Pinpoint the cell where the given text exists, returning its [X, Y] midpoint coordinate. 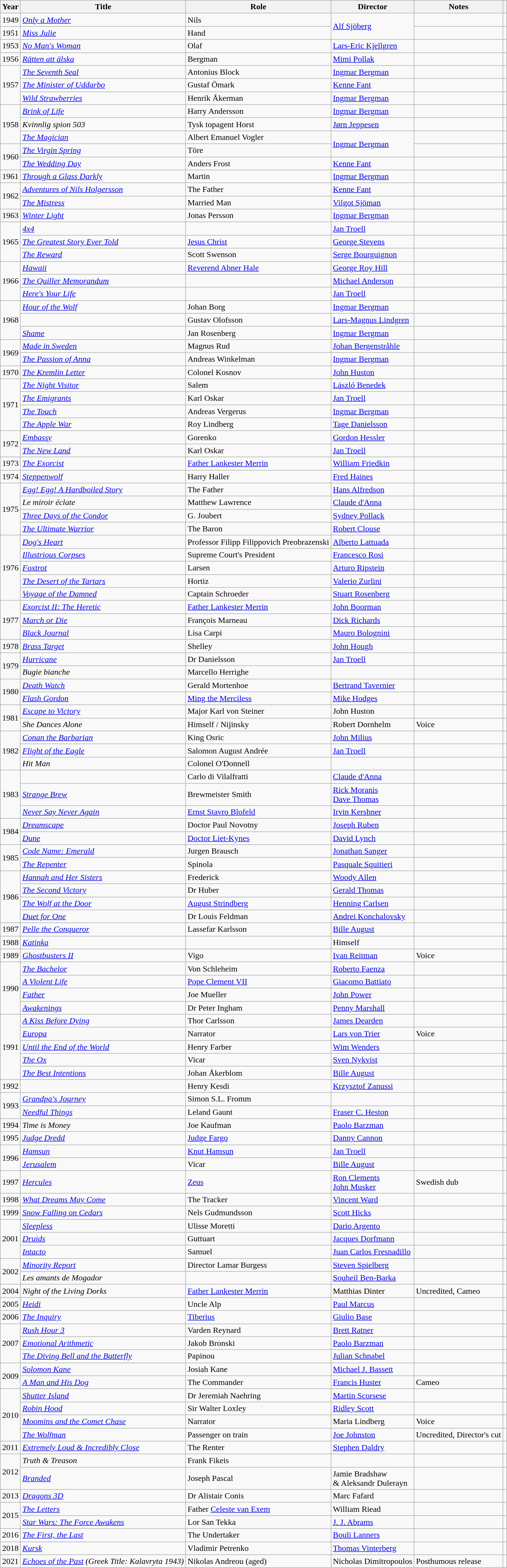
Frank Fikeis [258, 1461]
Sydney Pollack [373, 516]
Carlo di Vilalfratti [258, 776]
Ivan Reitman [373, 955]
Dr Danielsson [258, 659]
Magnus Rud [258, 346]
Echoes of the Past (Greek Title: Kalavryta 1943) [103, 1561]
Uncle Alp [258, 1304]
Martin Scorsese [373, 1395]
1973 [10, 463]
1978 [10, 646]
Vladimir Petrenko [258, 1548]
1949 [10, 20]
The Baron [258, 529]
Robert Clouse [373, 529]
Dario Argento [373, 1226]
Dr Huber [258, 890]
J. J. Abrams [373, 1522]
Jerusalem [103, 1164]
Exorcist II: The Heretic [103, 607]
Guttuart [258, 1239]
Kursk [103, 1548]
Robin Hood [103, 1408]
Johan Åkerblom [258, 1073]
James Dearden [373, 1021]
Only a Mother [103, 20]
Intacto [103, 1252]
Nicholas Dimitropoulos [373, 1561]
Valerio Zurlini [373, 581]
The Tracker [258, 1199]
Albert Emanuel Vogler [258, 137]
1976 [10, 568]
John Milius [373, 737]
Conan the Barbarian [103, 737]
Director Lamar Burgess [258, 1265]
Ulisse Moretti [258, 1226]
The Repenter [103, 864]
Julian Schnabel [373, 1356]
2021 [10, 1561]
Himself [373, 942]
A Man and His Dog [103, 1382]
Sleepless [103, 1226]
Nils [258, 20]
Never Say Never Again [103, 812]
1979 [10, 666]
Tage Danielsson [373, 424]
Jonathan Sanger [373, 851]
The Letters [103, 1509]
A Kiss Before Dying [103, 1021]
Cameo [458, 1382]
Papinou [258, 1356]
Thomas Vinterberg [373, 1548]
Vigo [258, 955]
Hurricane [103, 659]
Rush Hour 3 [103, 1330]
No Man's Woman [103, 46]
Bertrand Tavernier [373, 685]
2001 [10, 1239]
Extremely Loud & Incredibly Close [103, 1448]
Death Watch [103, 685]
1992 [10, 1086]
Hit Man [103, 763]
Antonius Block [258, 72]
David Lynch [373, 838]
Lisa Carpi [258, 633]
Joseph Pascal [258, 1478]
Dick Richards [373, 620]
Year [10, 7]
1990 [10, 988]
Roberto Faenza [373, 968]
Hamsun [103, 1151]
Pelle the Conqueror [103, 929]
Zeus [258, 1182]
August Strindberg [258, 903]
The Commander [258, 1382]
1985 [10, 858]
2004 [10, 1291]
Flash Gordon [103, 698]
Souheil Ben-Barka [373, 1278]
Shame [103, 333]
Michael J. Bassett [373, 1369]
Ridley Scott [373, 1408]
1968 [10, 320]
Penny Marshall [373, 1008]
Scott Hicks [373, 1213]
Gustav Olofsson [258, 320]
Nels Gudmundsson [258, 1213]
1974 [10, 477]
Mauro Bolognini [373, 633]
Matthias Dinter [373, 1291]
Matthew Lawrence [258, 503]
Alberto Lattuada [373, 542]
2016 [10, 1535]
Ernst Stavro Blofeld [258, 812]
Black Journal [103, 633]
Salomon August Andrée [258, 750]
Frederick [258, 877]
Professor Filipp Filippovich Preobrazenski [258, 542]
Kvinnlig spion 503 [103, 124]
Henry Farber [258, 1047]
1981 [10, 718]
Josiah Kane [258, 1369]
Moomins and the Comet Chase [103, 1421]
Gorenko [258, 437]
The Apple War [103, 424]
Brink of Life [103, 111]
Bugie bianche [103, 672]
1956 [10, 59]
2010 [10, 1415]
Judge Fargo [258, 1138]
Code Name: Emerald [103, 851]
The Wolf at the Door [103, 903]
Voyage of the Damned [103, 594]
1997 [10, 1182]
Von Schleheim [258, 968]
Heidi [103, 1304]
Jacques Dorfmann [373, 1239]
1983 [10, 794]
The Second Victory [103, 890]
1951 [10, 33]
Arturo Ripstein [373, 568]
Truth & Treason [103, 1461]
Pasquale Squitieri [373, 864]
1961 [10, 177]
Star Wars: The Force Awakens [103, 1522]
Druids [103, 1239]
Jamie Bradshaw & Aleksandr Dulerayn [373, 1478]
Duet for One [103, 916]
Ghostbusters II [103, 955]
Married Man [258, 203]
4x4 [103, 229]
Hercules [103, 1182]
Salem [258, 385]
Role [258, 7]
Doctor Paul Novotny [258, 825]
Steven Spielberg [373, 1265]
Sir Walter Loxley [258, 1408]
Giulio Base [373, 1317]
Escape to Victory [103, 711]
François Marneau [258, 620]
The Magician [103, 137]
Gustaf Ömark [258, 85]
Night of the Living Dorks [103, 1291]
2011 [10, 1448]
Jan Rosenberg [258, 333]
Uncredited, Director's cut [458, 1435]
The Reward [103, 255]
1970 [10, 372]
Rick Moranis Dave Thomas [373, 794]
Robert Dornhelm [373, 724]
Doctor Liet-Kynes [258, 838]
1984 [10, 832]
1971 [10, 405]
Stephen Daldry [373, 1448]
Thor Carlsson [258, 1021]
Dr Alistair Conis [258, 1496]
Scott Swenson [258, 255]
March or Die [103, 620]
Hans Alfredson [373, 490]
The Passion of Anna [103, 359]
Martin [258, 177]
Paul Marcus [373, 1304]
Dr Peter Ingham [258, 1008]
Gerald Thomas [373, 890]
The Emigrants [103, 398]
Alf Sjöberg [373, 26]
2002 [10, 1271]
Ron ClementsJohn Musker [373, 1182]
Posthumous release [458, 1561]
Mimi Pollak [373, 59]
Les amants de Mogador [103, 1278]
The New Land [103, 450]
Egg! Egg! A Hardboiled Story [103, 490]
Dr Louis Feldman [258, 916]
William Friedkin [373, 463]
Juan Carlos Fresnadillo [373, 1252]
1965 [10, 242]
2009 [10, 1376]
Uncredited, Cameo [458, 1291]
1996 [10, 1158]
Brett Ratner [373, 1330]
1972 [10, 444]
Swedish dub [458, 1182]
Nikolas Andreou (aged) [258, 1561]
Fred Haines [373, 477]
The Touch [103, 411]
Irvin Kershner [373, 812]
Hannah and Her Sisters [103, 877]
The Seventh Seal [103, 72]
The Exorcist [103, 463]
Winter Light [103, 216]
John Boorman [373, 607]
Sven Nykvist [373, 1060]
George Roy Hill [373, 268]
Jurgen Brausch [258, 851]
Andreas Vergerus [258, 411]
Shutter Island [103, 1395]
Michael Anderson [373, 281]
Jakob Bronski [258, 1343]
Maria Lindberg [373, 1421]
Bouli Lanners [373, 1535]
Wim Wenders [373, 1047]
Vilgot Sjöman [373, 203]
The Wedding Day [103, 164]
Danny Cannon [373, 1138]
Joseph Ruben [373, 825]
2013 [10, 1496]
Leland Gaunt [258, 1112]
Father Celeste van Exem [258, 1509]
A Violent Life [103, 981]
2006 [10, 1317]
Father [103, 994]
Gordon Hessler [373, 437]
Lars-Eric Kjellgren [373, 46]
2015 [10, 1516]
Illustrious Corpses [103, 555]
1957 [10, 85]
1960 [10, 157]
John Hough [373, 646]
Gerald Mortenhoe [258, 685]
1999 [10, 1213]
Europa [103, 1034]
1953 [10, 46]
Henning Carlsen [373, 903]
1995 [10, 1138]
Ming the Merciless [258, 698]
Miss Julie [103, 33]
The Desert of the Tartars [103, 581]
Here's Your Life [103, 294]
Hour of the Wolf [103, 307]
Anders Frost [258, 164]
Joe Mueller [258, 994]
Shelley [258, 646]
László Benedek [373, 385]
1991 [10, 1047]
1962 [10, 196]
Woody Allen [373, 877]
The Inquiry [103, 1317]
Dragons 3D [103, 1496]
Lassefar Karlsson [258, 929]
The Virgin Spring [103, 150]
2005 [10, 1304]
1986 [10, 897]
Henrik Åkerman [258, 98]
1980 [10, 692]
Simon S.L. Fromm [258, 1099]
Flight of the Eagle [103, 750]
Colonel O'Donnell [258, 763]
The Renter [258, 1448]
Foxtrot [103, 568]
Steppenwolf [103, 477]
Hortiz [258, 581]
Notes [458, 7]
Supreme Court's President [258, 555]
Johan Bergenstråhle [373, 346]
Passenger on train [258, 1435]
1975 [10, 509]
1994 [10, 1125]
Title [103, 7]
1982 [10, 750]
Mike Hodges [373, 698]
G. Joubert [258, 516]
Fraser C. Heston [373, 1112]
Hand [258, 33]
The Greatest Story Ever Told [103, 242]
What Dreams May Come [103, 1199]
Jørn Jeppesen [373, 124]
Colonel Kosnov [258, 372]
The Ultimate Warrior [103, 529]
Emotional Arithmetic [103, 1343]
Vincent Ward [373, 1199]
Samuel [258, 1252]
Time is Money [103, 1125]
Giacomo Battiato [373, 981]
Bergman [258, 59]
Grandpa's Journey [103, 1099]
Awakenings [103, 1008]
She Dances Alone [103, 724]
Harry Andersson [258, 111]
1989 [10, 955]
Roy Lindberg [258, 424]
1958 [10, 124]
1998 [10, 1199]
1977 [10, 620]
Wild Strawberries [103, 98]
Andreas Winkelman [258, 359]
The Quiller Memorandum [103, 281]
Made in Sweden [103, 346]
1963 [10, 216]
Major Karl von Steiner [258, 711]
Through a Glass Darkly [103, 177]
Tiberius [258, 1317]
Rätten att älska [103, 59]
Johan Borg [258, 307]
Solomon Kane [103, 1369]
Adventures of Nils Holgersson [103, 190]
Stuart Rosenberg [373, 594]
Captain Schroeder [258, 594]
The Kremlin Letter [103, 372]
2007 [10, 1343]
John Power [373, 994]
Varden Reynard [258, 1330]
Le miroir éclate [103, 503]
Joe Johnston [373, 1435]
Judge Dredd [103, 1138]
Tysk topagent Horst [258, 124]
1966 [10, 281]
Hawaii [103, 268]
Henry Kesdi [258, 1086]
Krzysztof Zanussi [373, 1086]
The Best Intentions [103, 1073]
Francis Huster [373, 1382]
Minority Report [103, 1265]
The Night Visitor [103, 385]
Jonas Persson [258, 216]
Knut Hamsun [258, 1151]
Dog's Heart [103, 542]
Branded [103, 1478]
The Undertaker [258, 1535]
Marcello Herrighe [258, 672]
Pope Clement VII [258, 981]
Larsen [258, 568]
Olaf [258, 46]
The Mistress [103, 203]
Harry Haller [258, 477]
Dune [103, 838]
Andrei Konchalovsky [373, 916]
Snow Falling on Cedars [103, 1213]
Himself / Nijinsky [258, 724]
Dr Jeremiah Naehring [258, 1395]
The Diving Bell and the Butterfly [103, 1356]
The Bachelor [103, 968]
Until the End of the World [103, 1047]
1969 [10, 352]
The Wolfman [103, 1435]
Töre [258, 150]
Lars-Magnus Lindgren [373, 320]
Marc Fafard [373, 1496]
Brewmeister Smith [258, 794]
Francesco Rosi [373, 555]
George Stevens [373, 242]
Dreamscape [103, 825]
Embassy [103, 437]
The First, the Last [103, 1535]
King Osric [258, 737]
1988 [10, 942]
Brass Target [103, 646]
Lor San Tekka [258, 1522]
Director [373, 7]
William Riead [373, 1509]
Lars von Trier [373, 1034]
1987 [10, 929]
Three Days of the Condor [103, 516]
Strange Brew [103, 794]
The Ox [103, 1060]
2018 [10, 1548]
Jesus Christ [258, 242]
2012 [10, 1472]
Katinka [103, 942]
1993 [10, 1106]
Joe Kaufman [258, 1125]
Needful Things [103, 1112]
The Minister of Uddarbo [103, 85]
Reverend Abner Hale [258, 268]
Spinola [258, 864]
Serge Bourguignon [373, 255]
